Capture the cell that displays the provided text and extract its (x, y) central coordinate. 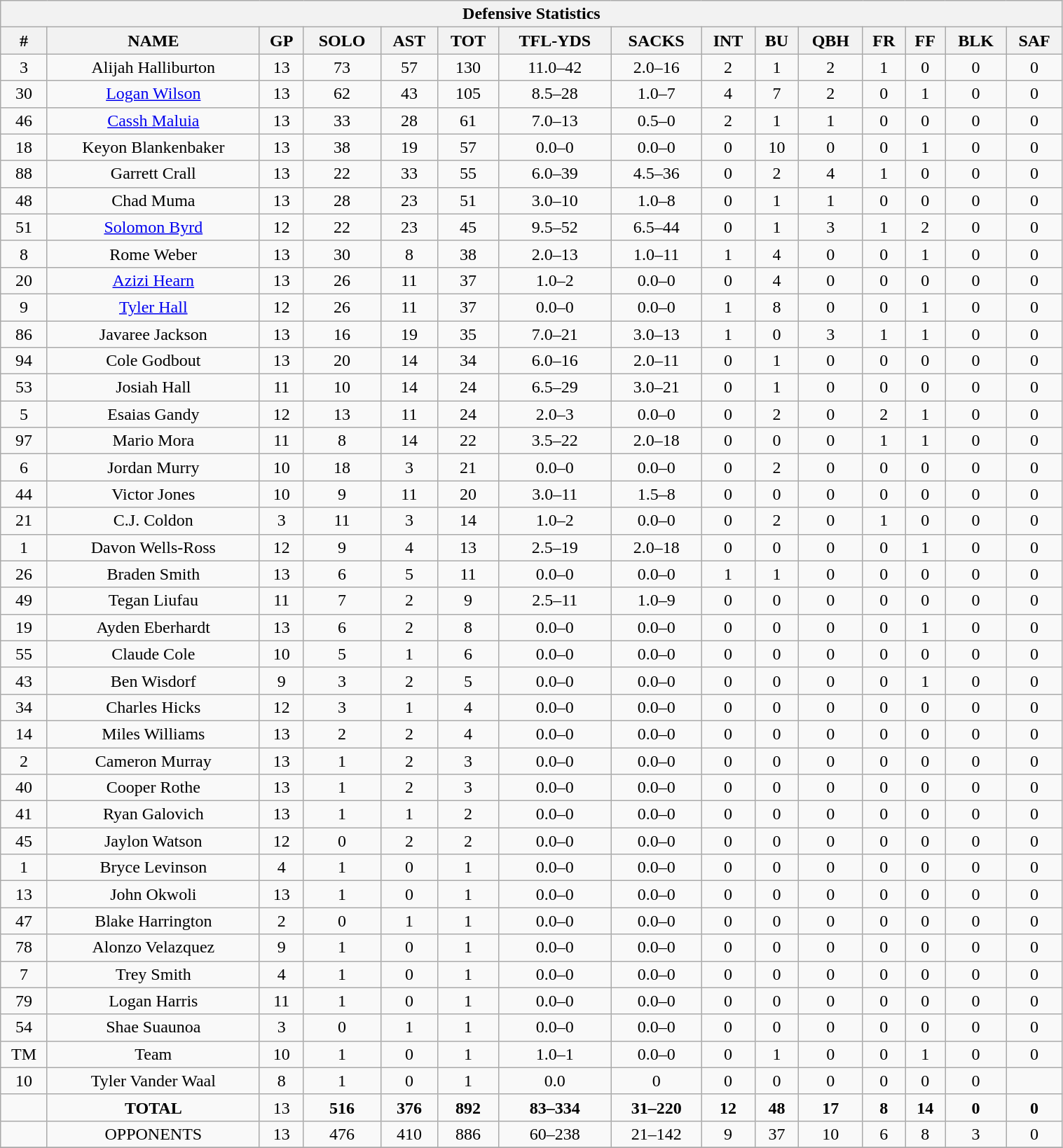
SAF (1034, 41)
3.0–21 (656, 388)
Garrett Crall (153, 174)
Tyler Hall (153, 307)
Logan Harris (153, 1001)
Braden Smith (153, 574)
1.0–9 (656, 601)
SOLO (342, 41)
Cameron Murray (153, 760)
Chad Muma (153, 200)
Cooper Rothe (153, 788)
41 (24, 814)
Tegan Liufau (153, 601)
Claude Cole (153, 654)
TOT (468, 41)
Rome Weber (153, 254)
31–220 (656, 1107)
16 (342, 334)
Josiah Hall (153, 388)
2.5–19 (555, 547)
516 (342, 1107)
0.0 (555, 1081)
Miles Williams (153, 734)
AST (409, 41)
7.0–13 (555, 121)
3.0–11 (555, 494)
Esaias Gandy (153, 414)
35 (468, 334)
3.0–10 (555, 200)
1.0–11 (656, 254)
Logan Wilson (153, 94)
Davon Wells-Ross (153, 547)
49 (24, 601)
BU (776, 41)
7.0–21 (555, 334)
73 (342, 67)
11.0–42 (555, 67)
# (24, 41)
1.0–1 (555, 1054)
6.0–39 (555, 174)
C.J. Coldon (153, 521)
Keyon Blankenbaker (153, 147)
476 (342, 1134)
Alijah Halliburton (153, 67)
40 (24, 788)
54 (24, 1027)
BLK (975, 41)
Shae Suaunoa (153, 1027)
2.0–3 (555, 414)
Cassh Maluia (153, 121)
44 (24, 494)
94 (24, 361)
2.0–16 (656, 67)
Ayden Eberhardt (153, 627)
NAME (153, 41)
John Okwoli (153, 894)
INT (728, 41)
Bryce Levinson (153, 868)
79 (24, 1001)
410 (409, 1134)
TM (24, 1054)
2.0–11 (656, 361)
47 (24, 921)
Charles Hicks (153, 707)
6.0–16 (555, 361)
Alonzo Velazquez (153, 948)
17 (831, 1107)
6.5–29 (555, 388)
Solomon Byrd (153, 227)
130 (468, 67)
Trey Smith (153, 974)
Ben Wisdorf (153, 681)
6.5–44 (656, 227)
105 (468, 94)
9.5–52 (555, 227)
2.0–13 (555, 254)
Mario Mora (153, 441)
4.5–36 (656, 174)
886 (468, 1134)
Jordan Murry (153, 467)
Cole Godbout (153, 361)
3.5–22 (555, 441)
Javaree Jackson (153, 334)
SACKS (656, 41)
TFL-YDS (555, 41)
Defensive Statistics (531, 14)
Tyler Vander Waal (153, 1081)
1.0–7 (656, 94)
GP (282, 41)
1.5–8 (656, 494)
Azizi Hearn (153, 280)
53 (24, 388)
QBH (831, 41)
Team (153, 1054)
3.0–13 (656, 334)
78 (24, 948)
88 (24, 174)
46 (24, 121)
1.0–8 (656, 200)
83–334 (555, 1107)
Blake Harrington (153, 921)
FF (925, 41)
97 (24, 441)
0.5–0 (656, 121)
OPPONENTS (153, 1134)
62 (342, 94)
FR (884, 41)
8.5–28 (555, 94)
Victor Jones (153, 494)
892 (468, 1107)
2.5–11 (555, 601)
Ryan Galovich (153, 814)
TOTAL (153, 1107)
86 (24, 334)
376 (409, 1107)
60–238 (555, 1134)
61 (468, 121)
Jaylon Watson (153, 841)
21–142 (656, 1134)
